Provide the (x, y) coordinate of the cell's center where the given text is located.  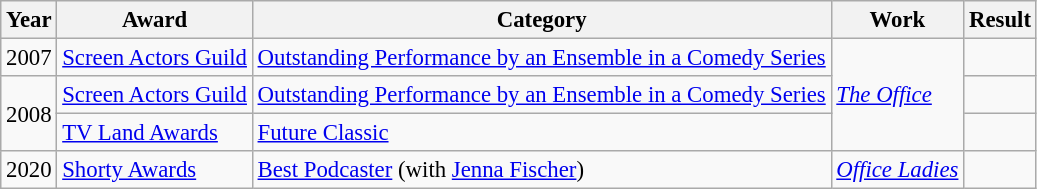
Work (898, 20)
TV Land Awards (154, 133)
Best Podcaster (with Jenna Fischer) (542, 170)
2007 (29, 58)
2008 (29, 114)
2020 (29, 170)
Award (154, 20)
Shorty Awards (154, 170)
Future Classic (542, 133)
Year (29, 20)
Category (542, 20)
The Office (898, 96)
Result (1000, 20)
Office Ladies (898, 170)
